Detect which cell encompasses the target text, then output its [X, Y] center coordinate. 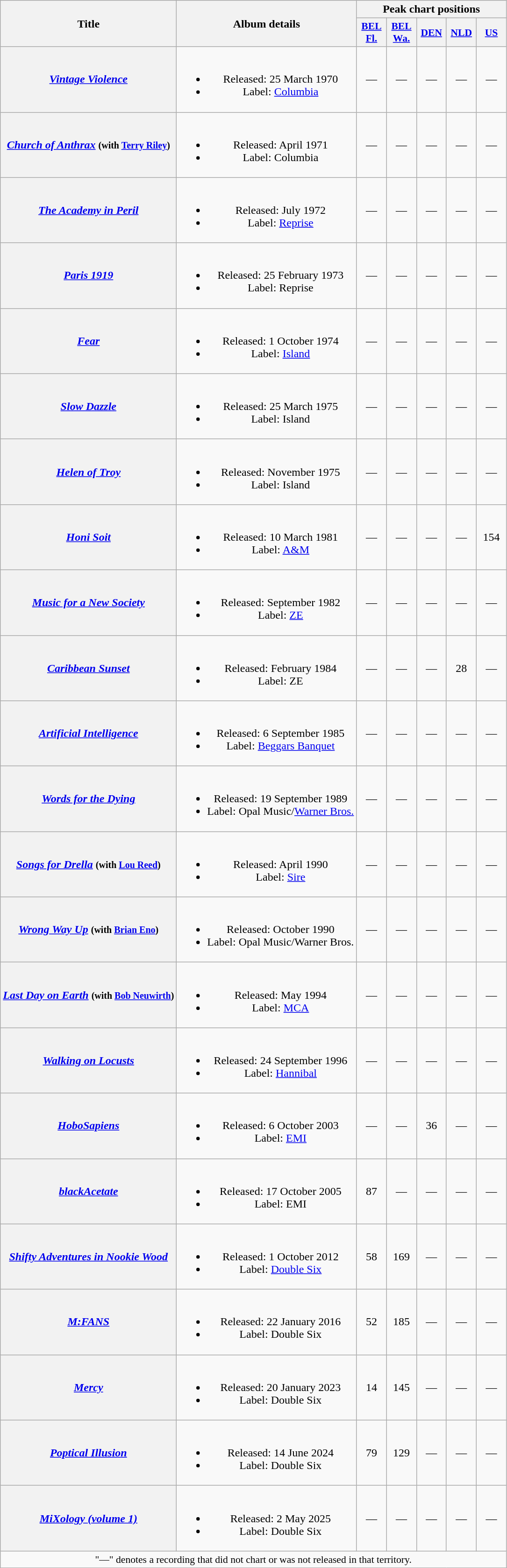
The Academy in Peril [89, 210]
Peak chart positions [432, 9]
Released: 25 March 1975Label: Island [266, 406]
Songs for Drella (with Lou Reed) [89, 864]
Released: 2 May 2025Label: Double Six [266, 1518]
Mercy [89, 1387]
52 [371, 1322]
Released: September 1982Label: ZE [266, 602]
Released: 6 September 1985Label: Beggars Banquet [266, 734]
58 [371, 1257]
129 [401, 1453]
Paris 1919 [89, 275]
169 [401, 1257]
Released: 19 September 1989Label: Opal Music/Warner Bros. [266, 799]
BELWa. [401, 33]
Helen of Troy [89, 472]
Wrong Way Up (with Brian Eno) [89, 930]
Released: May 1994Label: MCA [266, 995]
BELFl. [371, 33]
Released: 24 September 1996Label: Hannibal [266, 1060]
Released: February 1984Label: ZE [266, 668]
14 [371, 1387]
US [491, 33]
MiXology (volume 1) [89, 1518]
Title [89, 23]
Music for a New Society [89, 602]
Poptical Illusion [89, 1453]
185 [401, 1322]
Released: October 1990Label: Opal Music/Warner Bros. [266, 930]
Released: July 1972Label: Reprise [266, 210]
Released: 22 January 2016Label: Double Six [266, 1322]
Released: 1 October 1974Label: Island [266, 341]
Walking on Locusts [89, 1060]
Released: 25 March 1970Label: Columbia [266, 79]
Caribbean Sunset [89, 668]
Slow Dazzle [89, 406]
154 [491, 537]
87 [371, 1191]
Released: 14 June 2024Label: Double Six [266, 1453]
Last Day on Earth (with Bob Neuwirth) [89, 995]
blackAcetate [89, 1191]
Church of Anthrax (with Terry Riley) [89, 145]
M:FANS [89, 1322]
Released: 10 March 1981Label: A&M [266, 537]
Released: 20 January 2023Label: Double Six [266, 1387]
Honi Soit [89, 537]
79 [371, 1453]
145 [401, 1387]
28 [461, 668]
Released: April 1971Label: Columbia [266, 145]
Released: 1 October 2012Label: Double Six [266, 1257]
Fear [89, 341]
Released: 25 February 1973Label: Reprise [266, 275]
Artificial Intelligence [89, 734]
36 [431, 1126]
HoboSapiens [89, 1126]
Album details [266, 23]
Words for the Dying [89, 799]
Shifty Adventures in Nookie Wood [89, 1257]
Released: November 1975Label: Island [266, 472]
DEN [431, 33]
Released: 6 October 2003Label: EMI [266, 1126]
Vintage Violence [89, 79]
Released: 17 October 2005Label: EMI [266, 1191]
NLD [461, 33]
Released: April 1990Label: Sire [266, 864]
"—" denotes a recording that did not chart or was not released in that territory. [253, 1559]
